Capture the cell that displays the provided text and extract its (x, y) central coordinate. 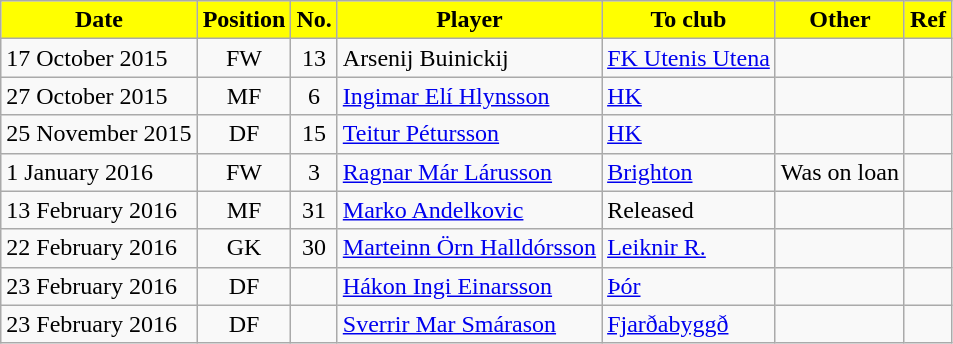
No. (314, 20)
GK (244, 248)
31 (314, 210)
30 (314, 248)
Marko Andelkovic (469, 210)
Teitur Pétursson (469, 134)
Arsenij Buinickij (469, 58)
27 October 2015 (99, 96)
17 October 2015 (99, 58)
13 (314, 58)
Other (840, 20)
Sverrir Mar Smárason (469, 324)
Released (689, 210)
Þór (689, 286)
Ragnar Már Lárusson (469, 172)
22 February 2016 (99, 248)
FK Utenis Utena (689, 58)
Brighton (689, 172)
Position (244, 20)
Ref (928, 20)
Ingimar Elí Hlynsson (469, 96)
To club (689, 20)
25 November 2015 (99, 134)
Player (469, 20)
1 January 2016 (99, 172)
13 February 2016 (99, 210)
Date (99, 20)
15 (314, 134)
Was on loan (840, 172)
Marteinn Örn Halldórsson (469, 248)
6 (314, 96)
Hákon Ingi Einarsson (469, 286)
3 (314, 172)
Leiknir R. (689, 248)
Fjarðabyggð (689, 324)
